Search for the cell housing the specified text and yield its (x, y) center coordinate. 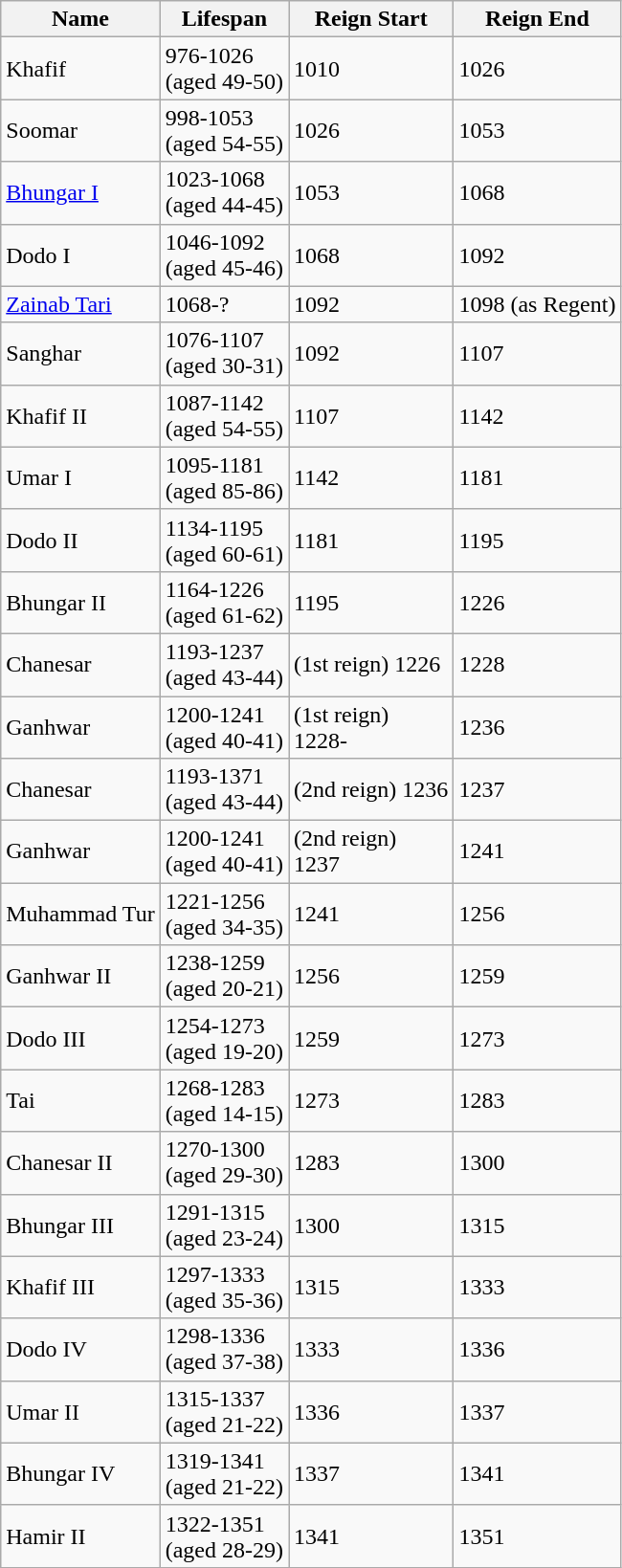
Khafif (80, 69)
1046-1092(aged 45-46) (224, 254)
Zainab Tari (80, 304)
1193-1237(aged 43-44) (224, 664)
1298-1336(aged 37-38) (224, 1349)
1221-1256(aged 34-35) (224, 915)
1270-1300(aged 29-30) (224, 1163)
(2nd reign)1237 (371, 851)
1010 (371, 69)
1291-1315(aged 23-24) (224, 1225)
Bhungar IV (80, 1473)
976-1026(aged 49-50) (224, 69)
Umar I (80, 478)
Dodo II (80, 540)
1193-1371(aged 43-44) (224, 790)
Sanghar (80, 354)
1076-1107(aged 30-31) (224, 354)
Reign End (538, 19)
Soomar (80, 130)
1095-1181(aged 85-86) (224, 478)
Muhammad Tur (80, 915)
Chanesar II (80, 1163)
Khafif III (80, 1288)
1164-1226(aged 61-62) (224, 603)
Reign Start (371, 19)
1237 (538, 790)
Khafif II (80, 415)
1322-1351(aged 28-29) (224, 1536)
1023-1068(aged 44-45) (224, 193)
Hamir II (80, 1536)
1087-1142(aged 54-55) (224, 415)
Bhungar II (80, 603)
1236 (538, 727)
Lifespan (224, 19)
1228 (538, 664)
1098 (as Regent) (538, 304)
(1st reign)1228- (371, 727)
Ganhwar II (80, 976)
1268-1283(aged 14-15) (224, 1100)
Dodo I (80, 254)
Bhungar III (80, 1225)
Umar II (80, 1412)
Bhungar I (80, 193)
1351 (538, 1536)
1297-1333(aged 35-36) (224, 1288)
998-1053(aged 54-55) (224, 130)
1238-1259(aged 20-21) (224, 976)
1319-1341(aged 21-22) (224, 1473)
Dodo IV (80, 1349)
1226 (538, 603)
(2nd reign) 1236 (371, 790)
1254-1273(aged 19-20) (224, 1039)
1134-1195(aged 60-61) (224, 540)
Tai (80, 1100)
1068-? (224, 304)
1315-1337(aged 21-22) (224, 1412)
Dodo III (80, 1039)
Name (80, 19)
(1st reign) 1226 (371, 664)
